Search for the cell housing the specified text and yield its (X, Y) center coordinate. 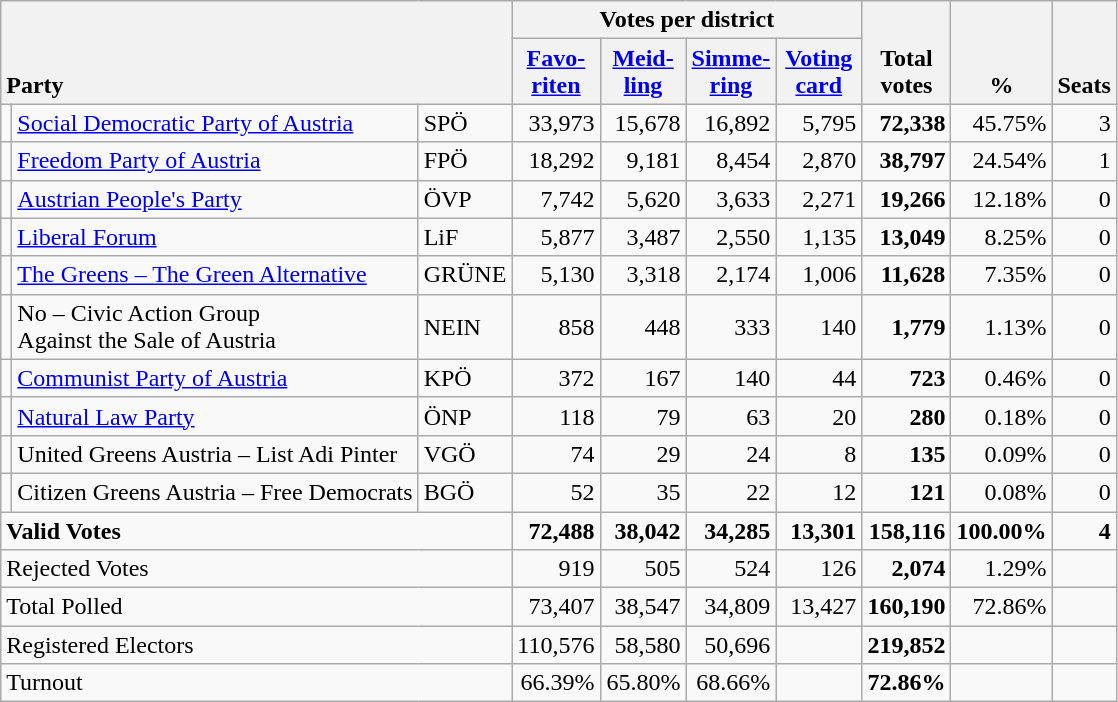
74 (556, 454)
Total Polled (256, 607)
Rejected Votes (256, 569)
8,454 (731, 161)
12.18% (1002, 199)
1.29% (1002, 569)
68.66% (731, 683)
Party (256, 52)
9,181 (643, 161)
15,678 (643, 123)
126 (819, 569)
8 (819, 454)
5,620 (643, 199)
1,135 (819, 237)
58,580 (643, 645)
Freedom Party of Austria (215, 161)
1 (1084, 161)
LiF (465, 237)
The Greens – The Green Alternative (215, 275)
448 (643, 326)
3 (1084, 123)
723 (906, 378)
5,130 (556, 275)
0.18% (1002, 416)
Liberal Forum (215, 237)
919 (556, 569)
ÖNP (465, 416)
NEIN (465, 326)
118 (556, 416)
44 (819, 378)
12 (819, 492)
Seats (1084, 52)
66.39% (556, 683)
16,892 (731, 123)
858 (556, 326)
52 (556, 492)
No – Civic Action GroupAgainst the Sale of Austria (215, 326)
45.75% (1002, 123)
Totalvotes (906, 52)
VGÖ (465, 454)
2,550 (731, 237)
Favo-riten (556, 72)
Registered Electors (256, 645)
219,852 (906, 645)
35 (643, 492)
2,074 (906, 569)
50,696 (731, 645)
121 (906, 492)
5,795 (819, 123)
11,628 (906, 275)
Meid-ling (643, 72)
Votingcard (819, 72)
1,779 (906, 326)
13,049 (906, 237)
0.09% (1002, 454)
100.00% (1002, 531)
63 (731, 416)
Natural Law Party (215, 416)
34,285 (731, 531)
160,190 (906, 607)
Citizen Greens Austria – Free Democrats (215, 492)
Turnout (256, 683)
3,318 (643, 275)
Social Democratic Party of Austria (215, 123)
7.35% (1002, 275)
Communist Party of Austria (215, 378)
19,266 (906, 199)
3,487 (643, 237)
Votes per district (687, 20)
ÖVP (465, 199)
110,576 (556, 645)
8.25% (1002, 237)
United Greens Austria – List Adi Pinter (215, 454)
1.13% (1002, 326)
13,301 (819, 531)
72,338 (906, 123)
Austrian People's Party (215, 199)
34,809 (731, 607)
FPÖ (465, 161)
% (1002, 52)
22 (731, 492)
524 (731, 569)
167 (643, 378)
GRÜNE (465, 275)
38,797 (906, 161)
158,116 (906, 531)
13,427 (819, 607)
0.46% (1002, 378)
33,973 (556, 123)
65.80% (643, 683)
Valid Votes (256, 531)
2,271 (819, 199)
3,633 (731, 199)
333 (731, 326)
Simme-ring (731, 72)
20 (819, 416)
4 (1084, 531)
7,742 (556, 199)
29 (643, 454)
24 (731, 454)
24.54% (1002, 161)
280 (906, 416)
1,006 (819, 275)
BGÖ (465, 492)
135 (906, 454)
79 (643, 416)
372 (556, 378)
505 (643, 569)
72,488 (556, 531)
2,870 (819, 161)
73,407 (556, 607)
38,042 (643, 531)
2,174 (731, 275)
0.08% (1002, 492)
SPÖ (465, 123)
38,547 (643, 607)
KPÖ (465, 378)
5,877 (556, 237)
18,292 (556, 161)
